Determine the [x, y] coordinate at the center of the cell enclosing the given text.  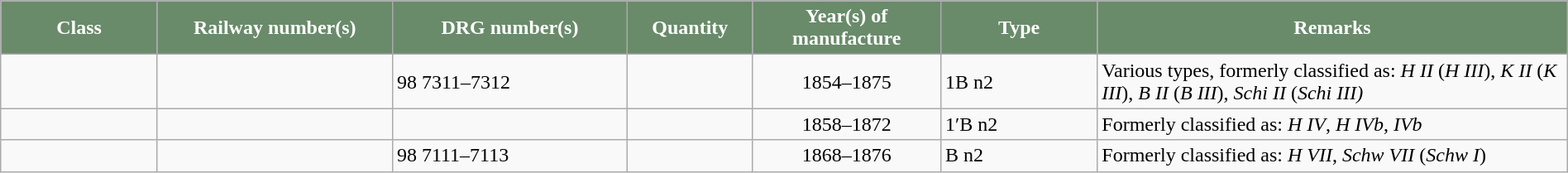
98 7111–7113 [509, 156]
DRG number(s) [509, 28]
Formerly classified as: H VII, Schw VII (Schw I) [1332, 156]
Various types, formerly classified as: H II (H III), K II (K III), B II (B III), Schi II (Schi III) [1332, 81]
98 7311–7312 [509, 81]
Formerly classified as: H IV, H IVb, IVb [1332, 124]
1B n2 [1019, 81]
Remarks [1332, 28]
Railway number(s) [275, 28]
Type [1019, 28]
1858–1872 [847, 124]
1868–1876 [847, 156]
Quantity [691, 28]
Year(s) of manufacture [847, 28]
1854–1875 [847, 81]
B n2 [1019, 156]
Class [79, 28]
1′B n2 [1019, 124]
